Return [x, y] of the center of cell containing provided text 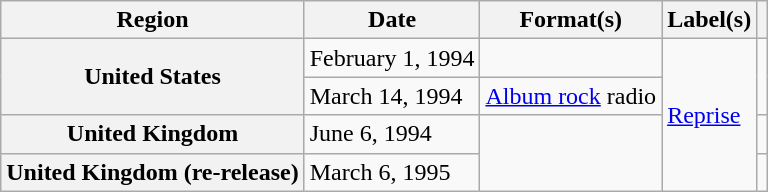
February 1, 1994 [392, 58]
United Kingdom (re-release) [152, 172]
March 6, 1995 [392, 172]
United States [152, 77]
United Kingdom [152, 134]
Album rock radio [571, 96]
Date [392, 20]
Format(s) [571, 20]
Label(s) [710, 20]
June 6, 1994 [392, 134]
Reprise [710, 115]
Region [152, 20]
March 14, 1994 [392, 96]
